Identify which cell holds the provided text, then report its (X, Y) central coordinate. 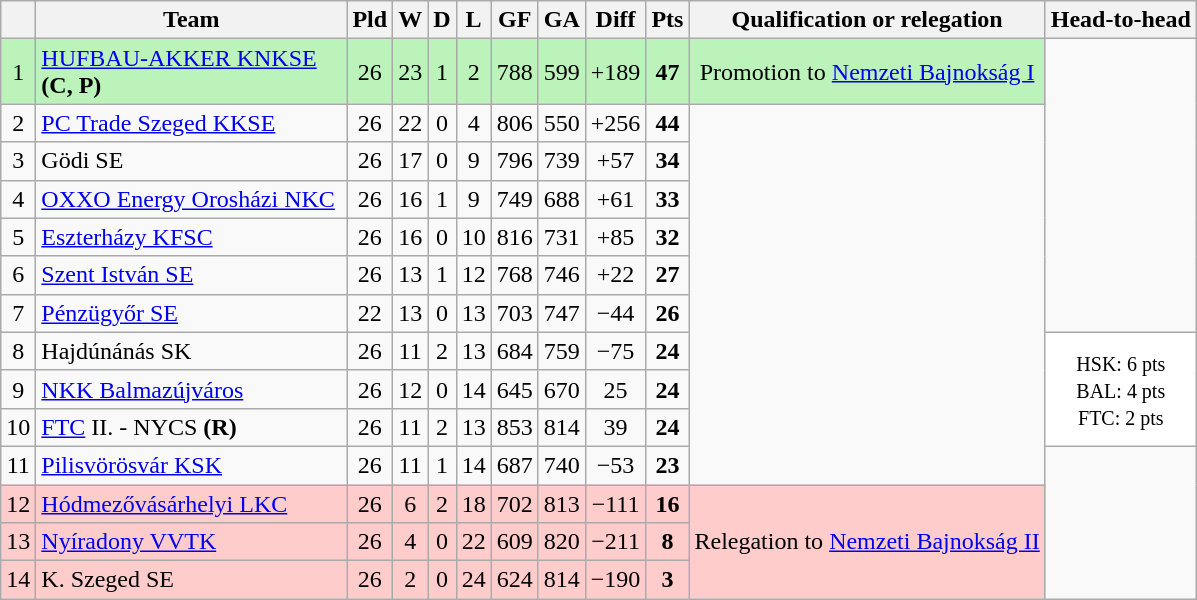
746 (562, 275)
740 (562, 465)
−211 (616, 542)
33 (668, 199)
813 (562, 503)
GF (514, 20)
34 (668, 161)
GA (562, 20)
Promotion to Nemzeti Bajnokság I (867, 72)
OXXO Energy Orosházi NKC (192, 199)
749 (514, 199)
Qualification or relegation (867, 20)
550 (562, 123)
Relegation to Nemzeti Bajnokság II (867, 541)
624 (514, 580)
44 (668, 123)
25 (616, 389)
Pld (370, 20)
NKK Balmazújváros (192, 389)
D (442, 20)
703 (514, 313)
Pénzügyőr SE (192, 313)
+85 (616, 237)
HUFBAU-AKKER KNKSE (C, P) (192, 72)
Eszterházy KFSC (192, 237)
L (474, 20)
Hajdúnánás SK (192, 351)
47 (668, 72)
599 (562, 72)
27 (668, 275)
−53 (616, 465)
Pts (668, 20)
+61 (616, 199)
PC Trade Szeged KKSE (192, 123)
+22 (616, 275)
Nyíradony VVTK (192, 542)
K. Szeged SE (192, 580)
747 (562, 313)
Szent István SE (192, 275)
670 (562, 389)
759 (562, 351)
687 (514, 465)
Team (192, 20)
739 (562, 161)
+189 (616, 72)
5 (18, 237)
853 (514, 427)
609 (514, 542)
788 (514, 72)
688 (562, 199)
+256 (616, 123)
−190 (616, 580)
−111 (616, 503)
806 (514, 123)
Head-to-head (1120, 20)
+57 (616, 161)
−75 (616, 351)
Diff (616, 20)
39 (616, 427)
820 (562, 542)
FTC II. - NYCS (R) (192, 427)
645 (514, 389)
768 (514, 275)
796 (514, 161)
17 (410, 161)
731 (562, 237)
18 (474, 503)
702 (514, 503)
HSK: 6 ptsBAL: 4 ptsFTC: 2 pts (1120, 389)
Pilisvörösvár KSK (192, 465)
−44 (616, 313)
816 (514, 237)
Gödi SE (192, 161)
684 (514, 351)
7 (18, 313)
W (410, 20)
Hódmezővásárhelyi LKC (192, 503)
32 (668, 237)
